Search for the cell housing the specified text and yield its [X, Y] center coordinate. 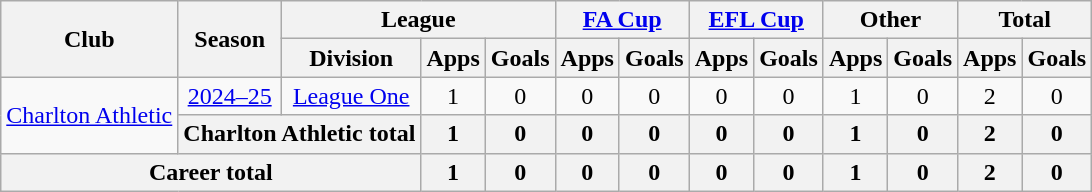
FA Cup [622, 20]
Other [890, 20]
2024–25 [230, 96]
Season [230, 39]
League One [352, 96]
Total [1025, 20]
Charlton Athletic total [300, 134]
EFL Cup [756, 20]
Division [352, 58]
Career total [211, 172]
Club [90, 39]
Charlton Athletic [90, 115]
League [418, 20]
